Search for the cell housing the specified text and yield its [X, Y] center coordinate. 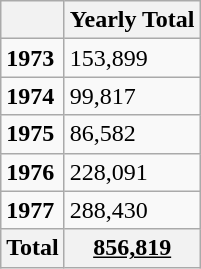
1973 [33, 58]
1974 [33, 96]
Yearly Total [132, 20]
228,091 [132, 172]
153,899 [132, 58]
1975 [33, 134]
856,819 [132, 248]
99,817 [132, 96]
288,430 [132, 210]
Total [33, 248]
86,582 [132, 134]
1976 [33, 172]
1977 [33, 210]
